Provide the (X, Y) coordinate of the cell's center where the given text is located.  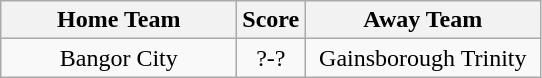
Bangor City (119, 58)
Home Team (119, 20)
Away Team (423, 20)
?-? (271, 58)
Score (271, 20)
Gainsborough Trinity (423, 58)
